Scan for the cell matching the given text and deliver its [X, Y] coordinate at center. 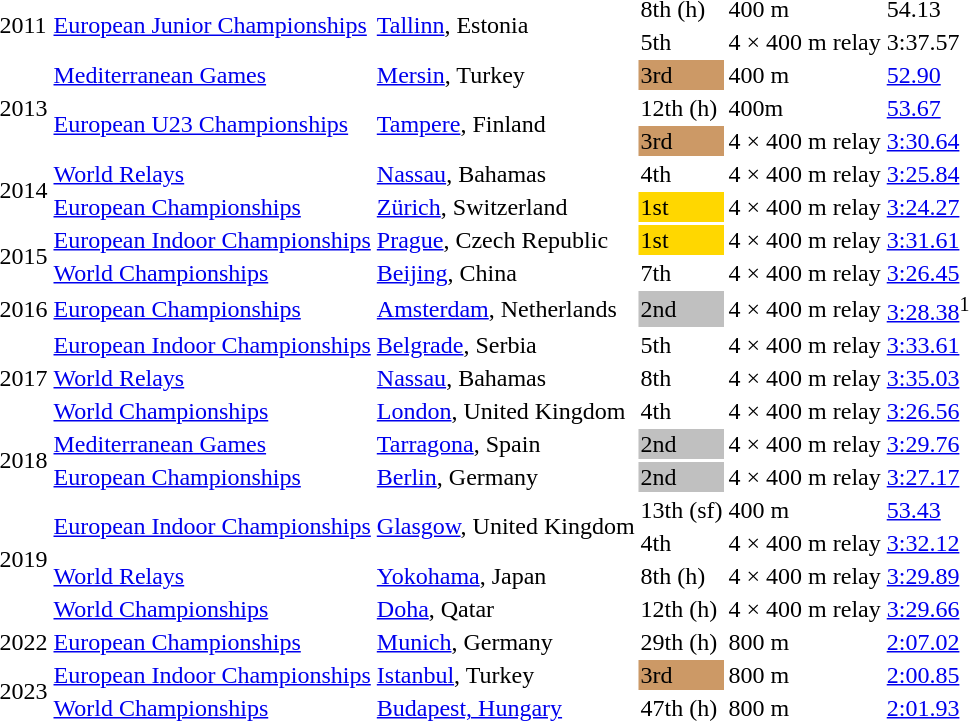
Zürich, Switzerland [506, 207]
Munich, Germany [506, 642]
Prague, Czech Republic [506, 240]
Doha, Qatar [506, 609]
Tarragona, Spain [506, 444]
Berlin, Germany [506, 477]
Mersin, Turkey [506, 75]
400m [804, 108]
London, United Kingdom [506, 411]
29th (h) [682, 642]
8th (h) [682, 576]
13th (sf) [682, 510]
European U23 Championships [212, 124]
Istanbul, Turkey [506, 675]
7th [682, 273]
8th [682, 378]
Yokohama, Japan [506, 576]
Glasgow, United Kingdom [506, 526]
Beijing, China [506, 273]
Belgrade, Serbia [506, 345]
Amsterdam, Netherlands [506, 309]
Tampere, Finland [506, 124]
